Return the (x, y) coordinate for the center point of the cell that contains the specified text.  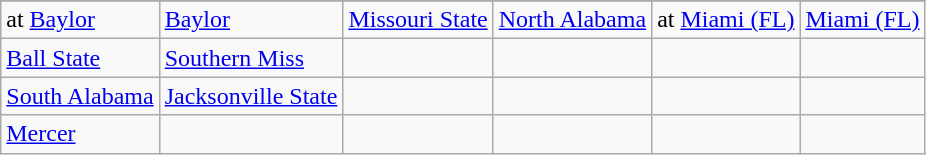
South Alabama (80, 96)
Missouri State (418, 20)
at Miami (FL) (726, 20)
Ball State (80, 58)
at Baylor (80, 20)
Mercer (80, 134)
North Alabama (572, 20)
Jacksonville State (251, 96)
Southern Miss (251, 58)
Miami (FL) (862, 20)
Baylor (251, 20)
